Search for the cell housing the specified text and yield its (X, Y) center coordinate. 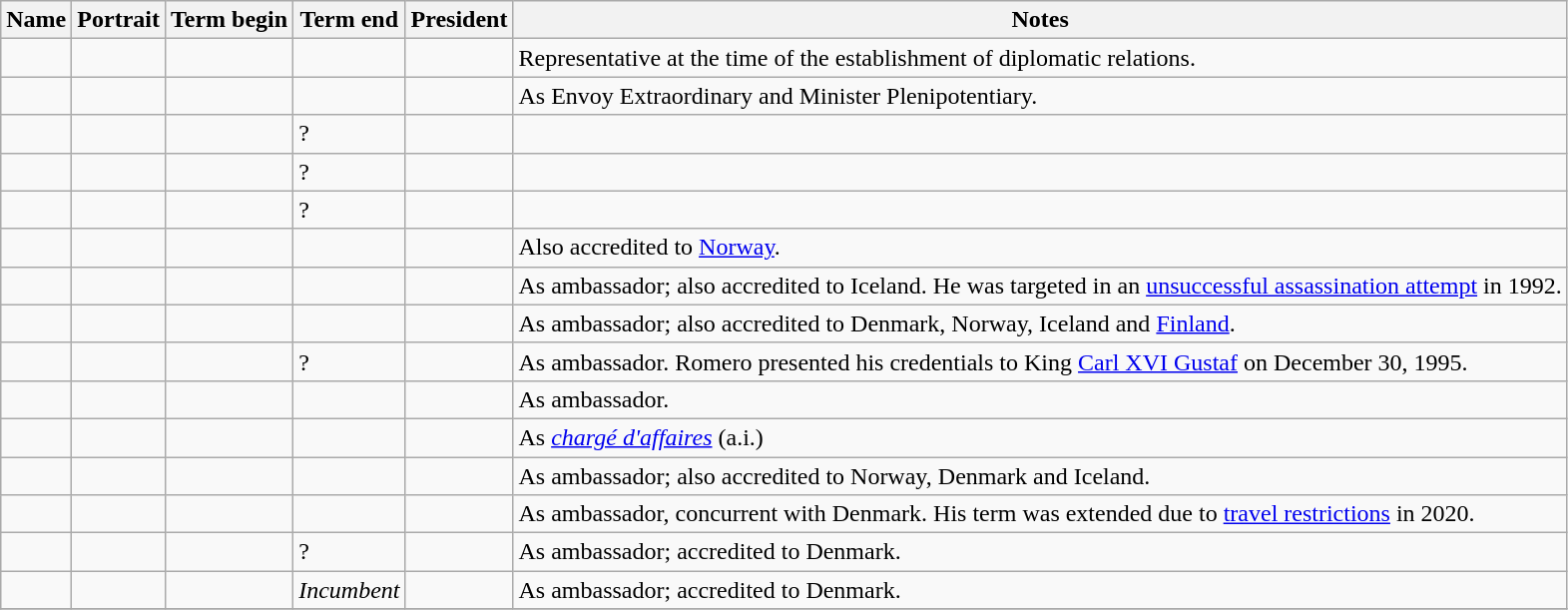
As Envoy Extraordinary and Minister Plenipotentiary. (1040, 96)
Name (36, 20)
Incumbent (349, 590)
As ambassador; also accredited to Denmark, Norway, Iceland and Finland. (1040, 323)
Term begin (229, 20)
Also accredited to Norway. (1040, 248)
As ambassador, concurrent with Denmark. His term was extended due to travel restrictions in 2020. (1040, 514)
As ambassador; also accredited to Iceland. He was targeted in an unsuccessful assassination attempt in 1992. (1040, 286)
Term end (349, 20)
President (459, 20)
Portrait (119, 20)
As ambassador; also accredited to Norway, Denmark and Iceland. (1040, 476)
As ambassador. Romero presented his credentials to King Carl XVI Gustaf on December 30, 1995. (1040, 361)
As chargé d'affaires (a.i.) (1040, 437)
Representative at the time of the establishment of diplomatic relations. (1040, 58)
As ambassador. (1040, 399)
Notes (1040, 20)
